Return [X, Y] of the center of cell containing provided text 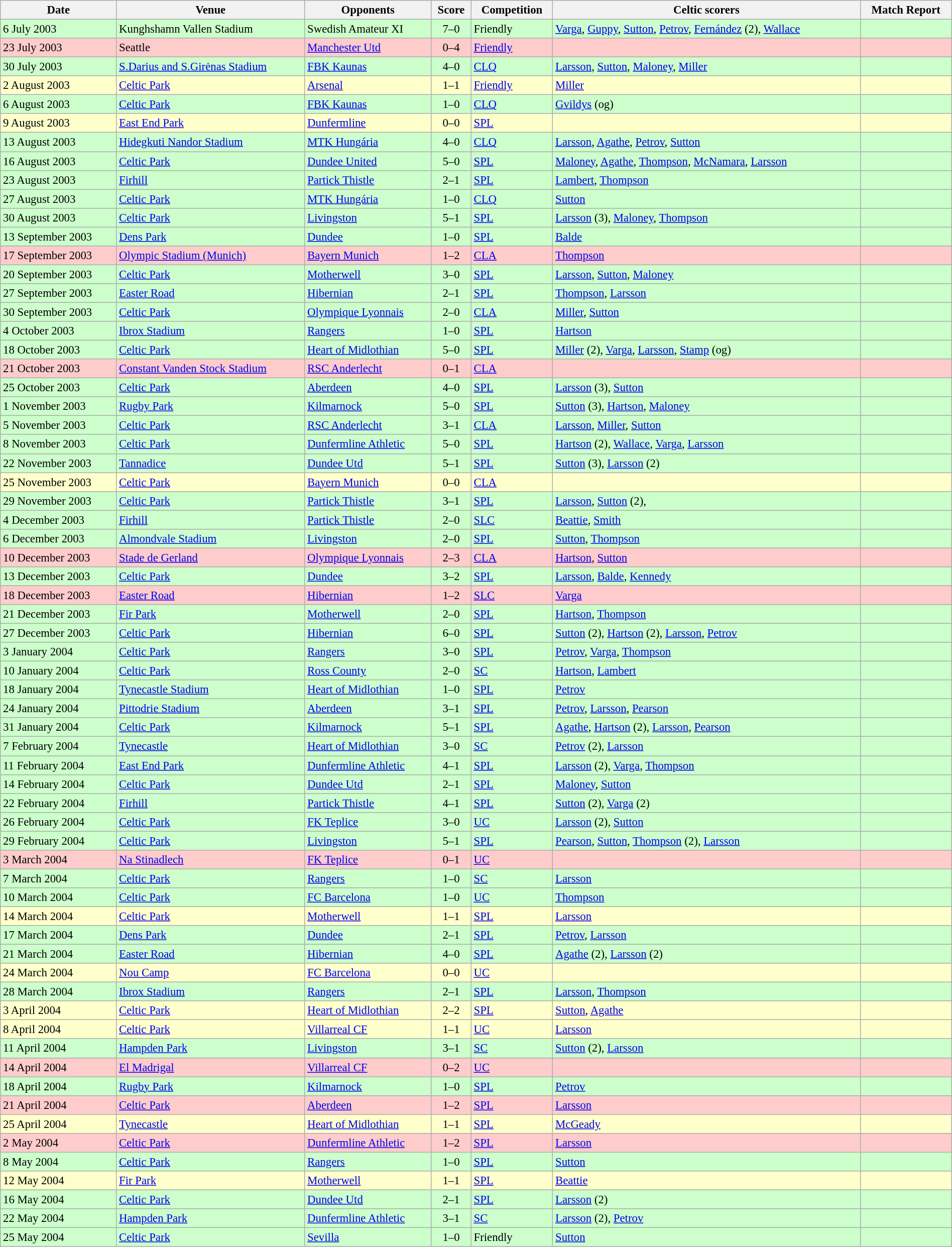
4 December 2003 [58, 520]
26 February 2004 [58, 822]
Larsson, Sutton, Maloney [707, 274]
18 April 2004 [58, 1086]
Venue [211, 10]
27 August 2003 [58, 199]
Beattie [707, 1181]
14 April 2004 [58, 1067]
8 May 2004 [58, 1162]
21 March 2004 [58, 954]
Larsson, Sutton, Maloney, Miller [707, 67]
14 March 2004 [58, 916]
Nou Camp [211, 973]
S.Darius and S.Girėnas Stadium [211, 67]
17 March 2004 [58, 935]
5 November 2003 [58, 425]
Kunghshamn Vallen Stadium [211, 29]
Varga, Guppy, Sutton, Petrov, Fernández (2), Wallace [707, 29]
Hartson (2), Wallace, Varga, Larsson [707, 444]
Constant Vanden Stock Stadium [211, 369]
18 October 2003 [58, 350]
22 May 2004 [58, 1218]
30 September 2003 [58, 312]
10 December 2003 [58, 557]
9 August 2003 [58, 123]
Larsson, Agathe, Petrov, Sutton [707, 142]
31 January 2004 [58, 728]
Larsson (2), Varga, Thompson [707, 765]
7 March 2004 [58, 878]
22 November 2003 [58, 463]
Petrov, Larsson, Pearson [707, 709]
25 October 2003 [58, 388]
18 January 2004 [58, 690]
McGeady [707, 1124]
2–2 [451, 1010]
Sutton (2), Hartson (2), Larsson, Petrov [707, 633]
18 December 2003 [58, 595]
Maloney, Sutton [707, 784]
Maloney, Agathe, Thompson, McNamara, Larsson [707, 161]
Hartson, Lambert [707, 671]
25 April 2004 [58, 1124]
Sutton (3), Larsson (2) [707, 463]
2 August 2003 [58, 85]
29 November 2003 [58, 501]
6 August 2003 [58, 104]
13 August 2003 [58, 142]
21 December 2003 [58, 614]
25 May 2004 [58, 1237]
Almondvale Stadium [211, 539]
Petrov, Larsson [707, 935]
Swedish Amateur XI [368, 29]
Agathe, Hartson (2), Larsson, Pearson [707, 728]
20 September 2003 [58, 274]
Balde [707, 237]
12 May 2004 [58, 1181]
Miller, Sutton [707, 312]
Thompson, Larsson [707, 293]
Larsson, Sutton (2), [707, 501]
Hidegkuti Nandor Stadium [211, 142]
2 May 2004 [58, 1143]
7 February 2004 [58, 746]
Celtic scorers [707, 10]
Beattie, Smith [707, 520]
11 April 2004 [58, 1049]
Hartson, Sutton [707, 557]
10 January 2004 [58, 671]
10 March 2004 [58, 897]
Na Stinadlech [211, 860]
Miller (2), Varga, Larsson, Stamp (og) [707, 350]
Larsson, Thompson [707, 992]
11 February 2004 [58, 765]
23 July 2003 [58, 48]
Dunfermline [368, 123]
0–4 [451, 48]
Manchester Utd [368, 48]
3 March 2004 [58, 860]
Larsson (2), Petrov [707, 1218]
Larsson (2) [707, 1199]
28 March 2004 [58, 992]
Lambert, Thompson [707, 180]
Score [451, 10]
23 August 2003 [58, 180]
Larsson, Miller, Sutton [707, 425]
Varga [707, 595]
Date [58, 10]
21 April 2004 [58, 1105]
30 August 2003 [58, 217]
Opponents [368, 10]
Sutton (2), Larsson [707, 1049]
Ross County [368, 671]
Miller [707, 85]
25 November 2003 [58, 482]
6–0 [451, 633]
16 May 2004 [58, 1199]
27 September 2003 [58, 293]
Larsson, Balde, Kennedy [707, 577]
0–2 [451, 1067]
Larsson (3), Maloney, Thompson [707, 217]
Arsenal [368, 85]
16 August 2003 [58, 161]
Olympic Stadium (Munich) [211, 256]
3–2 [451, 577]
Larsson (3), Sutton [707, 388]
14 February 2004 [58, 784]
27 December 2003 [58, 633]
24 January 2004 [58, 709]
Sutton (2), Varga (2) [707, 803]
6 July 2003 [58, 29]
Agathe (2), Larsson (2) [707, 954]
2–3 [451, 557]
Hartson, Thompson [707, 614]
Sutton, Agathe [707, 1010]
13 September 2003 [58, 237]
Pittodrie Stadium [211, 709]
Gvildys (og) [707, 104]
Pearson, Sutton, Thompson (2), Larsson [707, 841]
17 September 2003 [58, 256]
30 July 2003 [58, 67]
6 December 2003 [58, 539]
29 February 2004 [58, 841]
4 October 2003 [58, 331]
Seattle [211, 48]
21 October 2003 [58, 369]
3 April 2004 [58, 1010]
Tynecastle Stadium [211, 690]
Stade de Gerland [211, 557]
Tannadice [211, 463]
Sutton, Thompson [707, 539]
1 November 2003 [58, 406]
Sevilla [368, 1237]
Petrov, Varga, Thompson [707, 652]
El Madrigal [211, 1067]
13 December 2003 [58, 577]
24 March 2004 [58, 973]
Hartson [707, 331]
8 April 2004 [58, 1030]
3 January 2004 [58, 652]
22 February 2004 [58, 803]
Competition [512, 10]
Sutton (3), Hartson, Maloney [707, 406]
Match Report [906, 10]
8 November 2003 [58, 444]
7–0 [451, 29]
Larsson (2), Sutton [707, 822]
Dundee United [368, 161]
Petrov (2), Larsson [707, 746]
